Pinpoint the cell where the given text exists, returning its [X, Y] midpoint coordinate. 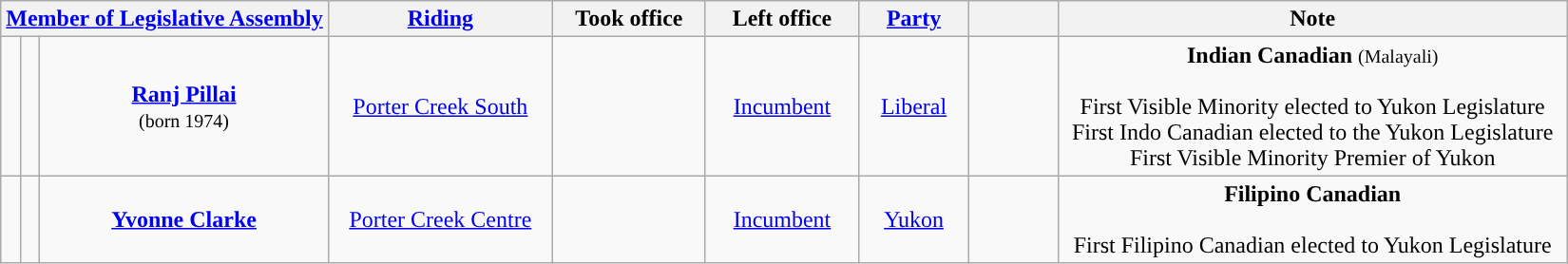
Left office [781, 19]
Yukon [914, 219]
Note [1312, 19]
Porter Creek Centre [440, 219]
Riding [440, 19]
Liberal [914, 106]
Filipino CanadianFirst Filipino Canadian elected to Yukon Legislature [1312, 219]
Member of Legislative Assembly [165, 19]
Took office [629, 19]
Ranj Pillai(born 1974) [184, 106]
Party [914, 19]
Porter Creek South [440, 106]
Yvonne Clarke [184, 219]
